Pinpoint the cell where the given text exists, returning its [X, Y] midpoint coordinate. 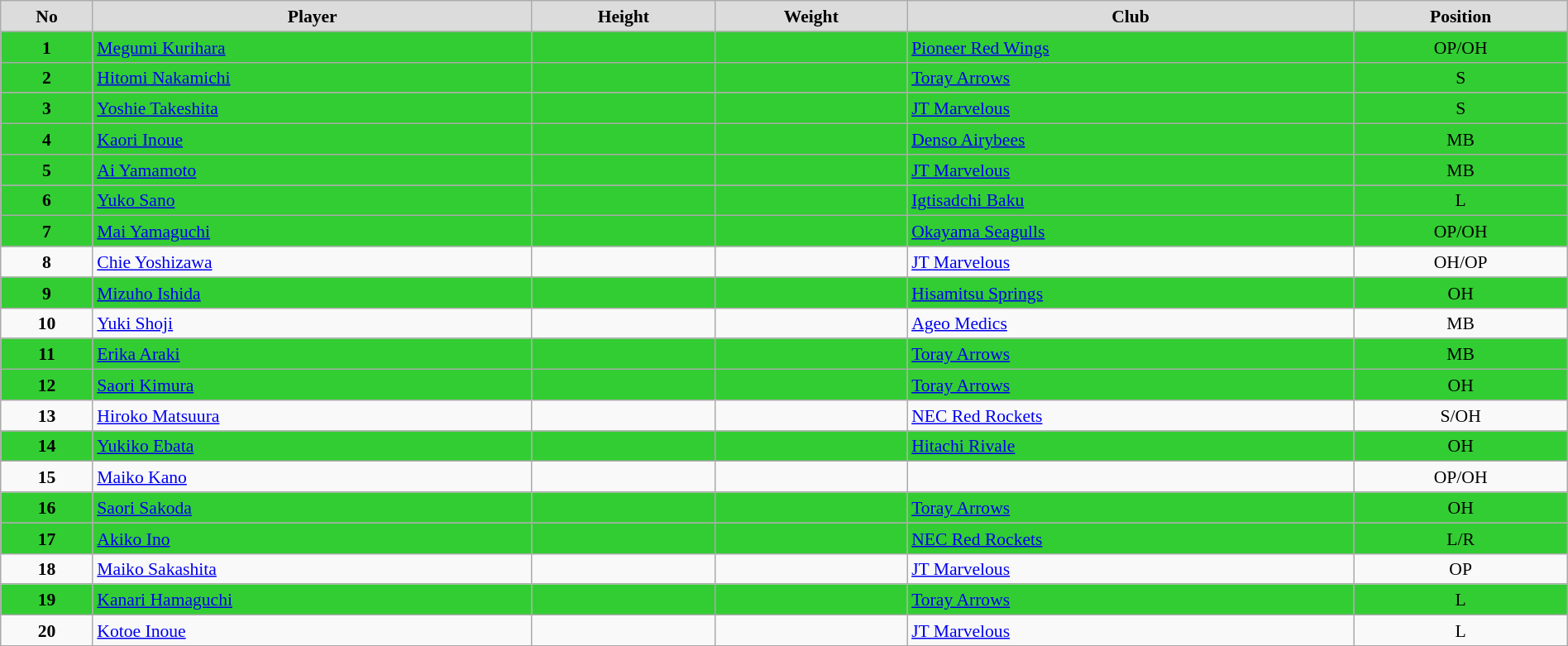
Hitomi Nakamichi [313, 78]
17 [47, 538]
Erika Araki [313, 354]
Igtisadchi Baku [1131, 200]
Chie Yoshizawa [313, 261]
Saori Sakoda [313, 508]
15 [47, 476]
Kotoe Inoue [313, 630]
Kaori Inoue [313, 139]
Club [1131, 17]
7 [47, 232]
Hisamitsu Springs [1131, 293]
Yuko Sano [313, 200]
12 [47, 384]
Hiroko Matsuura [313, 415]
Ageo Medics [1131, 323]
Position [1460, 17]
Hitachi Rivale [1131, 445]
S/OH [1460, 415]
18 [47, 569]
14 [47, 445]
Mai Yamaguchi [313, 232]
Kanari Hamaguchi [313, 599]
3 [47, 108]
Mizuho Ishida [313, 293]
L/R [1460, 538]
Height [624, 17]
Megumi Kurihara [313, 46]
Yukiko Ebata [313, 445]
1 [47, 46]
Akiko Ino [313, 538]
20 [47, 630]
11 [47, 354]
6 [47, 200]
Okayama Seagulls [1131, 232]
Weight [811, 17]
OH/OP [1460, 261]
Saori Kimura [313, 384]
13 [47, 415]
OP [1460, 569]
No [47, 17]
Pioneer Red Wings [1131, 46]
8 [47, 261]
19 [47, 599]
2 [47, 78]
Ai Yamamoto [313, 169]
Denso Airybees [1131, 139]
5 [47, 169]
Player [313, 17]
Yoshie Takeshita [313, 108]
Maiko Sakashita [313, 569]
9 [47, 293]
4 [47, 139]
Yuki Shoji [313, 323]
10 [47, 323]
Maiko Kano [313, 476]
16 [47, 508]
